Identify which cell holds the provided text, then report its (X, Y) central coordinate. 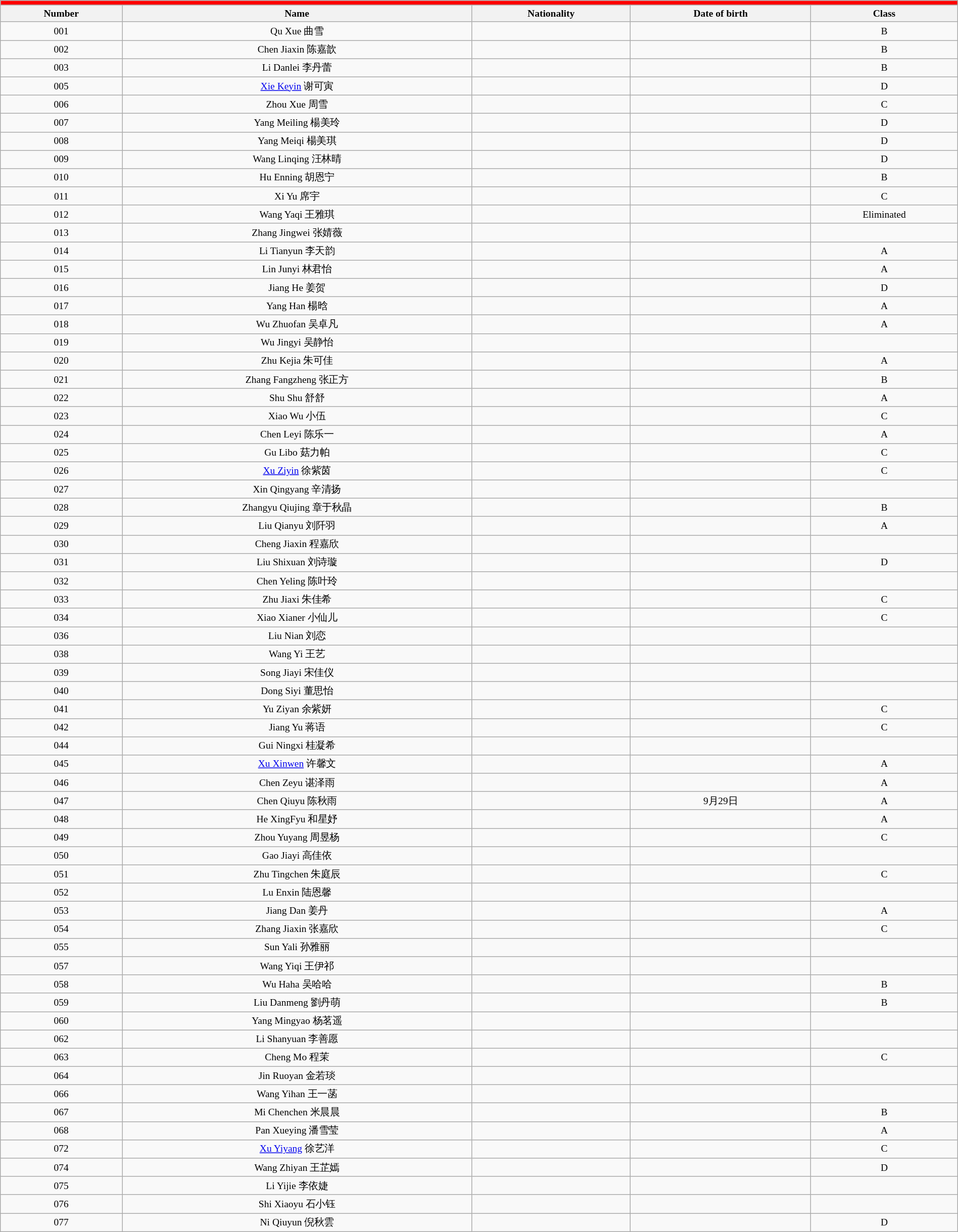
Ni Qiuyun 倪秋雲 (297, 1222)
063 (62, 1057)
Zhu Tingchen 朱庭辰 (297, 874)
072 (62, 1149)
Pan Xueying 潘雪莹 (297, 1130)
Wu Jingyi 吴静怡 (297, 342)
Chen Qiuyu 陈秋雨 (297, 801)
Date of birth (721, 13)
Chen Zeyu 谌泽雨 (297, 782)
Jiang Yu 蒋语 (297, 727)
Mi Chenchen 米晨晨 (297, 1112)
Xin Qingyang 辛清扬 (297, 489)
Gu Libo 菇力帕 (297, 453)
Zhangyu Qiujing 章于秋晶 (297, 508)
Wang Yihan 王一菡 (297, 1094)
048 (62, 819)
Xiao Xianer 小仙儿 (297, 617)
Name (297, 13)
034 (62, 617)
050 (62, 856)
064 (62, 1075)
Zhu Kejia 朱可佳 (297, 361)
Nationality (551, 13)
030 (62, 544)
047 (62, 801)
015 (62, 269)
He XingFyu 和星妤 (297, 819)
028 (62, 508)
025 (62, 453)
026 (62, 471)
039 (62, 672)
Yang Meiqi 楊美琪 (297, 141)
003 (62, 68)
Zhou Yuyang 周昱杨 (297, 837)
Number (62, 13)
Wang Yi 王艺 (297, 654)
Gui Ningxi 桂凝希 (297, 746)
032 (62, 581)
Jiang Dan 姜丹 (297, 911)
Chen Yeling 陈叶玲 (297, 581)
023 (62, 416)
068 (62, 1130)
Cheng Jiaxin 程嘉欣 (297, 544)
Gao Jiayi 高佳依 (297, 856)
Wang Yaqi 王雅琪 (297, 214)
046 (62, 782)
Wang Zhiyan 王芷嫣 (297, 1167)
Shi Xiaoyu 石小钰 (297, 1204)
044 (62, 746)
Li Shanyuan 李善愿 (297, 1039)
076 (62, 1204)
041 (62, 709)
Eliminated (884, 214)
045 (62, 764)
Hu Enning 胡恩宁 (297, 178)
Xu Yiyang 徐艺洋 (297, 1149)
Xu Xinwen 许馨文 (297, 764)
077 (62, 1222)
017 (62, 306)
049 (62, 837)
9月29日 (721, 801)
Zhu Jiaxi 朱佳希 (297, 599)
Lin Junyi 林君怡 (297, 269)
067 (62, 1112)
Xi Yu 席宇 (297, 196)
051 (62, 874)
Zhang Fangzheng 张正方 (297, 379)
016 (62, 287)
002 (62, 50)
009 (62, 159)
040 (62, 691)
055 (62, 947)
031 (62, 562)
Zhang Jiaxin 张嘉欣 (297, 929)
020 (62, 361)
066 (62, 1094)
011 (62, 196)
Sun Yali 孙雅丽 (297, 947)
058 (62, 984)
021 (62, 379)
Liu Shixuan 刘诗璇 (297, 562)
Wang Linqing 汪林晴 (297, 159)
Chen Jiaxin 陈嘉歆 (297, 50)
Liu Nian 刘恋 (297, 636)
005 (62, 86)
Yang Mingyao 杨茗遥 (297, 1020)
013 (62, 232)
Jiang He 姜贺 (297, 287)
053 (62, 911)
012 (62, 214)
Cheng Mo 程茉 (297, 1057)
Class (884, 13)
059 (62, 1002)
Li Danlei 李丹蕾 (297, 68)
001 (62, 31)
075 (62, 1186)
Dong Siyi 董思怡 (297, 691)
008 (62, 141)
057 (62, 966)
018 (62, 324)
Zhang Jingwei 张婧薇 (297, 232)
Jin Ruoyan 金若琰 (297, 1075)
060 (62, 1020)
Yang Meiling 楊美玲 (297, 123)
Liu Danmeng 劉丹萌 (297, 1002)
Xiao Wu 小伍 (297, 416)
Xu Ziyin 徐紫茵 (297, 471)
022 (62, 398)
Chen Leyi 陈乐一 (297, 434)
052 (62, 893)
062 (62, 1039)
036 (62, 636)
Li Tianyun 李天韵 (297, 251)
014 (62, 251)
Yang Han 楊晗 (297, 306)
Zhou Xue 周雪 (297, 104)
010 (62, 178)
029 (62, 526)
054 (62, 929)
Wu Zhuofan 吴卓凡 (297, 324)
Liu Qianyu 刘阡羽 (297, 526)
Yu Ziyan 余紫妍 (297, 709)
074 (62, 1167)
Wang Yiqi 王伊祁 (297, 966)
006 (62, 104)
Li Yijie 李依婕 (297, 1186)
024 (62, 434)
027 (62, 489)
Qu Xue 曲雪 (297, 31)
033 (62, 599)
038 (62, 654)
Xie Keyin 谢可寅 (297, 86)
019 (62, 342)
042 (62, 727)
Lu Enxin 陆恩馨 (297, 893)
007 (62, 123)
Song Jiayi 宋佳仪 (297, 672)
Shu Shu 舒舒 (297, 398)
Wu Haha 吴哈哈 (297, 984)
